Scan for the cell matching the given text and deliver its (X, Y) coordinate at center. 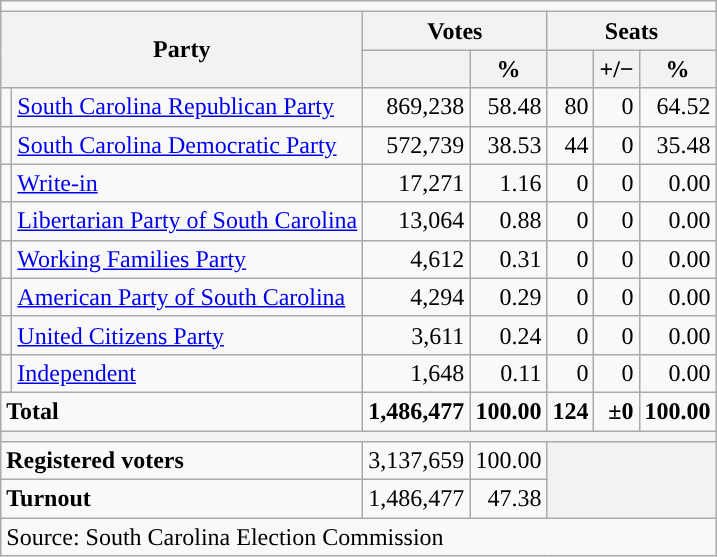
Working Families Party (188, 259)
Write-in (188, 183)
±0 (616, 411)
44 (570, 145)
South Carolina Republican Party (188, 107)
South Carolina Democratic Party (188, 145)
Seats (632, 31)
Independent (188, 373)
47.38 (508, 499)
3,137,659 (416, 461)
United Citizens Party (188, 335)
572,739 (416, 145)
869,238 (416, 107)
Source: South Carolina Election Commission (358, 537)
Libertarian Party of South Carolina (188, 221)
+/− (616, 69)
124 (570, 411)
13,064 (416, 221)
0.88 (508, 221)
0.11 (508, 373)
64.52 (678, 107)
Registered voters (182, 461)
4,612 (416, 259)
0.29 (508, 297)
80 (570, 107)
4,294 (416, 297)
38.53 (508, 145)
35.48 (678, 145)
1.16 (508, 183)
58.48 (508, 107)
Total (182, 411)
Votes (455, 31)
1,648 (416, 373)
American Party of South Carolina (188, 297)
17,271 (416, 183)
Turnout (182, 499)
0.24 (508, 335)
Party (182, 50)
0.31 (508, 259)
3,611 (416, 335)
